Extract the [x, y] coordinate from the center of the cell holding the provided text.  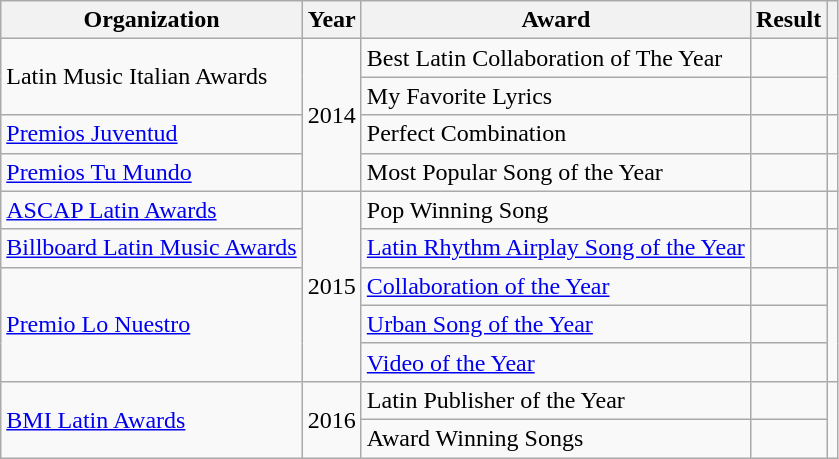
Organization [152, 20]
Collaboration of the Year [556, 286]
Award Winning Songs [556, 438]
Year [332, 20]
Premio Lo Nuestro [152, 324]
Premios Tu Mundo [152, 172]
Urban Song of the Year [556, 324]
Result [788, 20]
Premios Juventud [152, 134]
2015 [332, 286]
2014 [332, 115]
Perfect Combination [556, 134]
Award [556, 20]
Best Latin Collaboration of The Year [556, 58]
Billboard Latin Music Awards [152, 248]
Pop Winning Song [556, 210]
Latin Music Italian Awards [152, 77]
Most Popular Song of the Year [556, 172]
My Favorite Lyrics [556, 96]
BMI Latin Awards [152, 419]
Video of the Year [556, 362]
Latin Publisher of the Year [556, 400]
Latin Rhythm Airplay Song of the Year [556, 248]
ASCAP Latin Awards [152, 210]
2016 [332, 419]
